Scan for the cell matching the given text and deliver its (X, Y) coordinate at center. 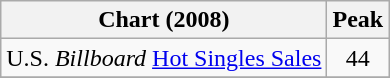
Peak (358, 20)
Chart (2008) (164, 20)
44 (358, 58)
U.S. Billboard Hot Singles Sales (164, 58)
